Search for the cell housing the specified text and yield its [X, Y] center coordinate. 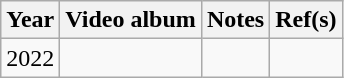
Ref(s) [306, 20]
Video album [131, 20]
Year [30, 20]
2022 [30, 58]
Notes [235, 20]
